Search for the cell housing the specified text and yield its (x, y) center coordinate. 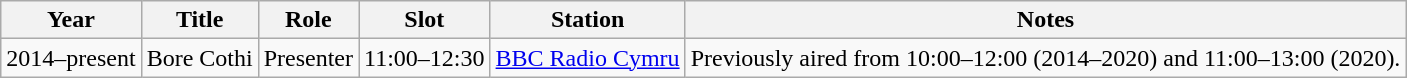
Notes (1046, 20)
Previously aired from 10:00–12:00 (2014–2020) and 11:00–13:00 (2020). (1046, 58)
Bore Cothi (200, 58)
2014–present (71, 58)
BBC Radio Cymru (588, 58)
Presenter (308, 58)
Slot (425, 20)
Role (308, 20)
11:00–12:30 (425, 58)
Station (588, 20)
Year (71, 20)
Title (200, 20)
